Identify which cell holds the provided text, then report its [x, y] central coordinate. 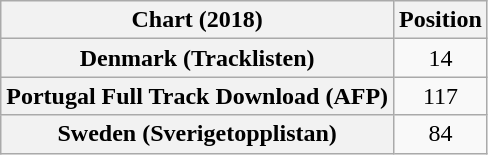
Sweden (Sverigetopplistan) [198, 134]
84 [441, 134]
Portugal Full Track Download (AFP) [198, 96]
117 [441, 96]
Chart (2018) [198, 20]
14 [441, 58]
Denmark (Tracklisten) [198, 58]
Position [441, 20]
